Locate the cell with the specified text and output its (x, y) center coordinate. 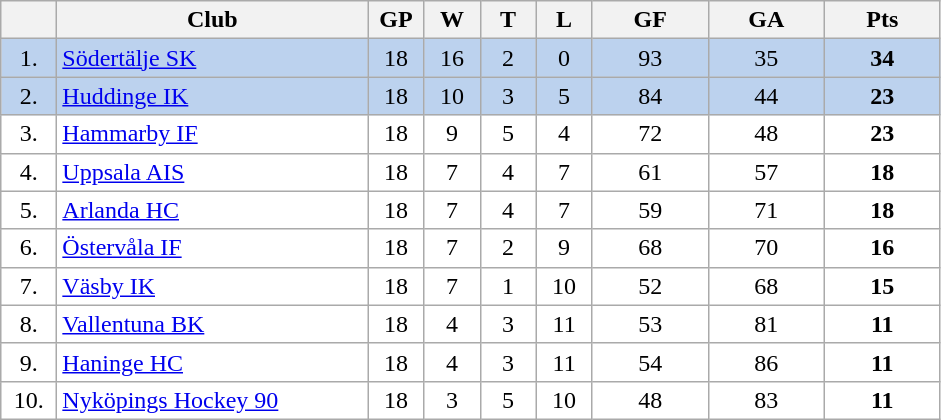
Södertälje SK (212, 58)
93 (650, 58)
Väsby IK (212, 286)
61 (650, 172)
54 (650, 362)
T (508, 20)
35 (766, 58)
71 (766, 210)
52 (650, 286)
GA (766, 20)
Huddinge IK (212, 96)
GF (650, 20)
70 (766, 248)
9. (29, 362)
6. (29, 248)
5. (29, 210)
59 (650, 210)
Uppsala AIS (212, 172)
Arlanda HC (212, 210)
Hammarby IF (212, 134)
1 (508, 286)
44 (766, 96)
72 (650, 134)
53 (650, 324)
15 (882, 286)
L (564, 20)
2. (29, 96)
Östervåla IF (212, 248)
57 (766, 172)
0 (564, 58)
3. (29, 134)
W (452, 20)
Nyköpings Hockey 90 (212, 400)
86 (766, 362)
81 (766, 324)
GP (396, 20)
Vallentuna BK (212, 324)
Club (212, 20)
8. (29, 324)
10. (29, 400)
34 (882, 58)
7. (29, 286)
4. (29, 172)
1. (29, 58)
84 (650, 96)
83 (766, 400)
Pts (882, 20)
Haninge HC (212, 362)
